Output the (X, Y) coordinate of the center of the cell containing the given text.  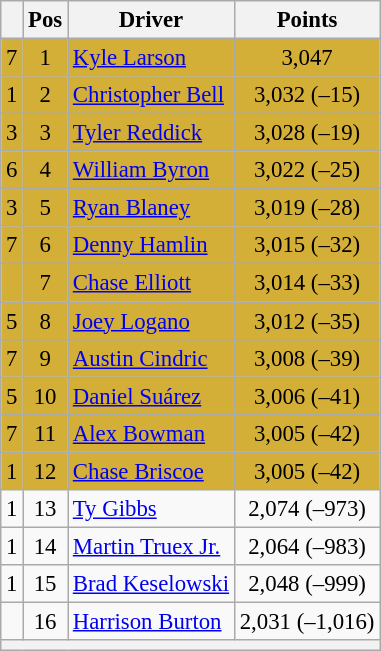
Chase Elliott (152, 283)
15 (46, 584)
Chase Briscoe (152, 471)
Ryan Blaney (152, 208)
Ty Gibbs (152, 509)
Christopher Bell (152, 95)
Driver (152, 20)
11 (46, 433)
Tyler Reddick (152, 133)
3,028 (–19) (306, 133)
3,012 (–35) (306, 321)
Daniel Suárez (152, 396)
3,008 (–39) (306, 358)
3,022 (–25) (306, 170)
3,015 (–32) (306, 245)
Brad Keselowski (152, 584)
Denny Hamlin (152, 245)
Joey Logano (152, 321)
Pos (46, 20)
2 (46, 95)
3,019 (–28) (306, 208)
13 (46, 509)
14 (46, 546)
William Byron (152, 170)
2,064 (–983) (306, 546)
9 (46, 358)
Kyle Larson (152, 58)
Martin Truex Jr. (152, 546)
3,047 (306, 58)
2,074 (–973) (306, 509)
Austin Cindric (152, 358)
3,006 (–41) (306, 396)
12 (46, 471)
2,048 (–999) (306, 584)
8 (46, 321)
3,014 (–33) (306, 283)
4 (46, 170)
Harrison Burton (152, 621)
Points (306, 20)
Alex Bowman (152, 433)
2,031 (–1,016) (306, 621)
16 (46, 621)
3,032 (–15) (306, 95)
10 (46, 396)
